For the text-containing cell, return its midpoint in [x, y] coordinate format. 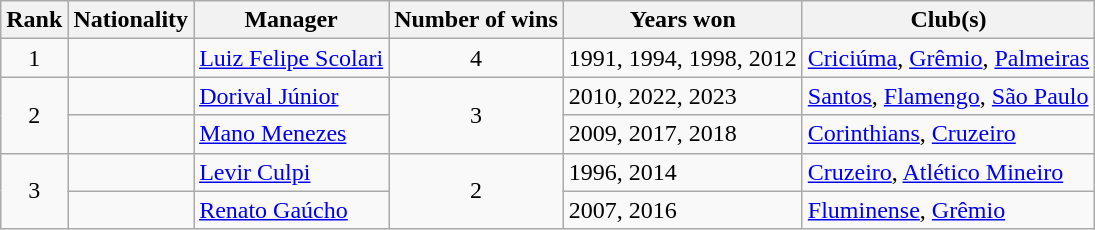
Levir Culpi [292, 172]
2010, 2022, 2023 [682, 96]
4 [476, 58]
Corinthians, Cruzeiro [948, 134]
Luiz Felipe Scolari [292, 58]
Renato Gaúcho [292, 210]
Manager [292, 20]
Years won [682, 20]
2009, 2017, 2018 [682, 134]
Number of wins [476, 20]
Cruzeiro, Atlético Mineiro [948, 172]
Rank [34, 20]
Fluminense, Grêmio [948, 210]
1991, 1994, 1998, 2012 [682, 58]
Nationality [131, 20]
Santos, Flamengo, São Paulo [948, 96]
Dorival Júnior [292, 96]
2007, 2016 [682, 210]
1996, 2014 [682, 172]
Criciúma, Grêmio, Palmeiras [948, 58]
Club(s) [948, 20]
1 [34, 58]
Mano Menezes [292, 134]
